For the text-containing cell, return its midpoint in (X, Y) coordinate format. 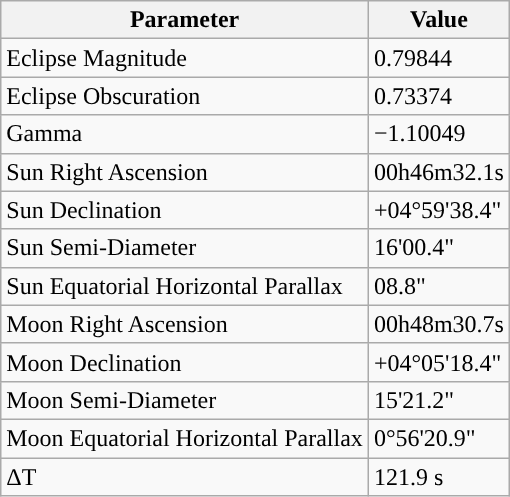
Moon Semi-Diameter (185, 400)
00h46m32.1s (438, 172)
Sun Equatorial Horizontal Parallax (185, 286)
Sun Declination (185, 210)
00h48m30.7s (438, 324)
16'00.4" (438, 248)
Sun Right Ascension (185, 172)
Eclipse Obscuration (185, 96)
121.9 s (438, 477)
0°56'20.9" (438, 438)
Parameter (185, 20)
Value (438, 20)
0.79844 (438, 58)
0.73374 (438, 96)
ΔT (185, 477)
15'21.2" (438, 400)
Moon Equatorial Horizontal Parallax (185, 438)
+04°59'38.4" (438, 210)
Gamma (185, 134)
08.8" (438, 286)
Sun Semi-Diameter (185, 248)
Moon Right Ascension (185, 324)
Eclipse Magnitude (185, 58)
+04°05'18.4" (438, 362)
−1.10049 (438, 134)
Moon Declination (185, 362)
